Output the (X, Y) coordinate of the center of the cell containing the given text.  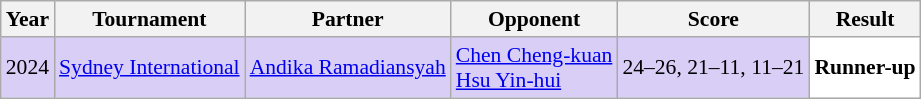
Score (713, 19)
Andika Ramadiansyah (348, 68)
2024 (28, 68)
24–26, 21–11, 11–21 (713, 68)
Runner-up (864, 68)
Year (28, 19)
Tournament (150, 19)
Chen Cheng-kuan Hsu Yin-hui (534, 68)
Result (864, 19)
Sydney International (150, 68)
Partner (348, 19)
Opponent (534, 19)
